For the text-containing cell, return its midpoint in [x, y] coordinate format. 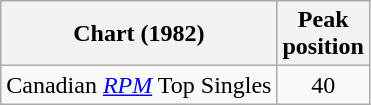
40 [323, 85]
Chart (1982) [139, 34]
Peakposition [323, 34]
Canadian RPM Top Singles [139, 85]
